From the cell containing the given text, extract its center point as [x, y] coordinate. 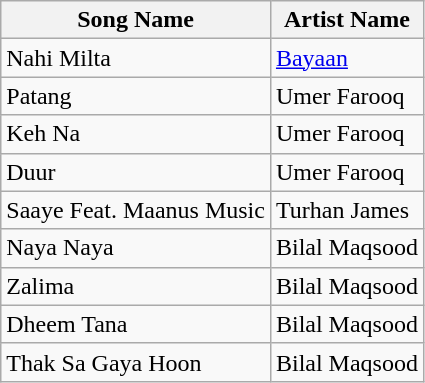
Patang [136, 96]
Artist Name [346, 20]
Zalima [136, 286]
Duur [136, 172]
Nahi Milta [136, 58]
Keh Na [136, 134]
Song Name [136, 20]
Saaye Feat. Maanus Music [136, 210]
Thak Sa Gaya Hoon [136, 362]
Dheem Tana [136, 324]
Naya Naya [136, 248]
Turhan James [346, 210]
Bayaan [346, 58]
